Find where the given text appears and provide that cell's center as (x, y) coordinate. 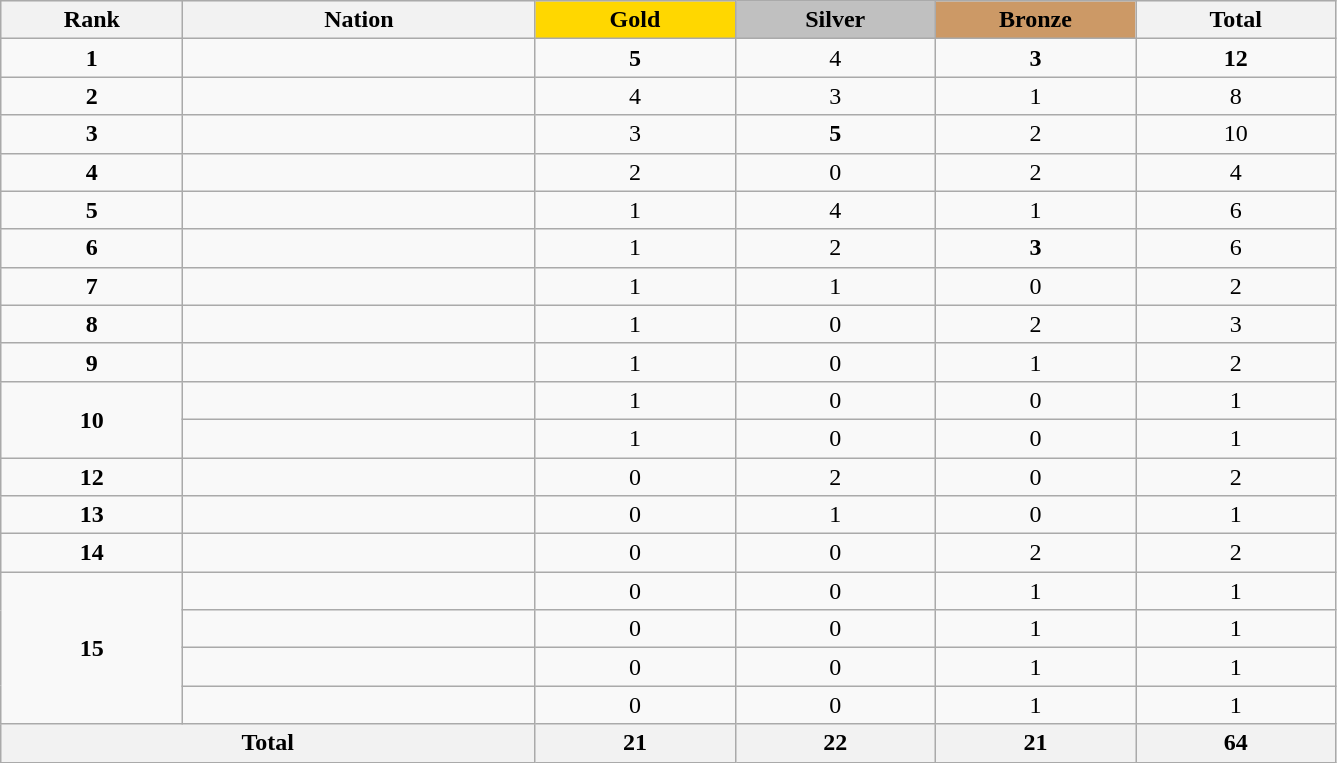
64 (1236, 743)
9 (92, 362)
22 (835, 743)
7 (92, 286)
Gold (635, 20)
Rank (92, 20)
13 (92, 515)
Bronze (1035, 20)
14 (92, 553)
Silver (835, 20)
15 (92, 648)
Nation (359, 20)
